Identify which cell holds the provided text, then report its [x, y] central coordinate. 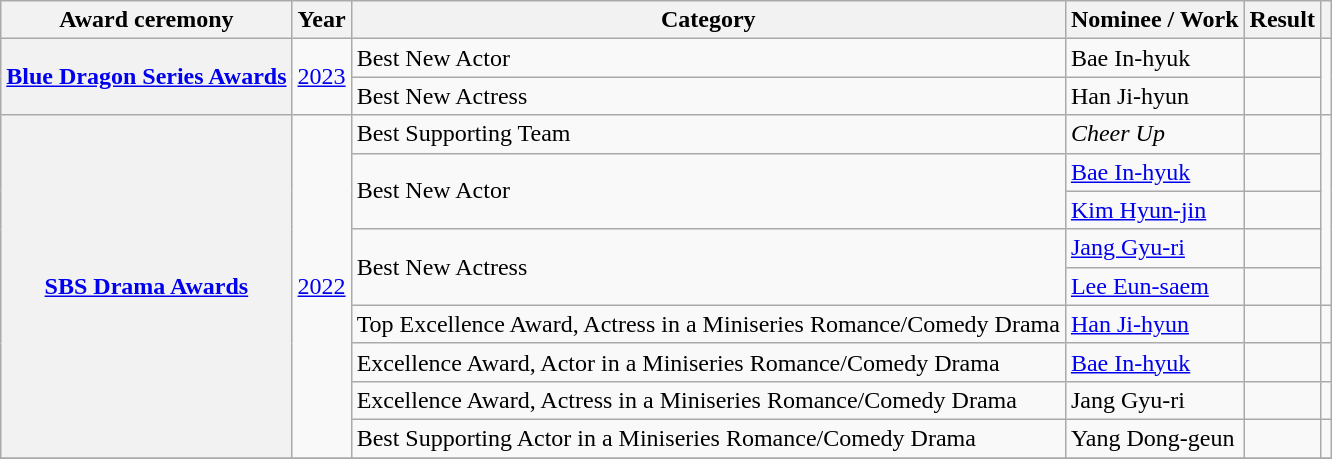
Yang Dong-geun [1154, 438]
Result [1282, 20]
2023 [322, 77]
Lee Eun-saem [1154, 286]
Kim Hyun-jin [1154, 210]
Category [708, 20]
Blue Dragon Series Awards [146, 77]
Cheer Up [1154, 134]
Best Supporting Team [708, 134]
SBS Drama Awards [146, 286]
Best Supporting Actor in a Miniseries Romance/Comedy Drama [708, 438]
Excellence Award, Actor in a Miniseries Romance/Comedy Drama [708, 362]
Year [322, 20]
2022 [322, 286]
Excellence Award, Actress in a Miniseries Romance/Comedy Drama [708, 400]
Nominee / Work [1154, 20]
Top Excellence Award, Actress in a Miniseries Romance/Comedy Drama [708, 324]
Award ceremony [146, 20]
